Scan for the cell matching the given text and deliver its (x, y) coordinate at center. 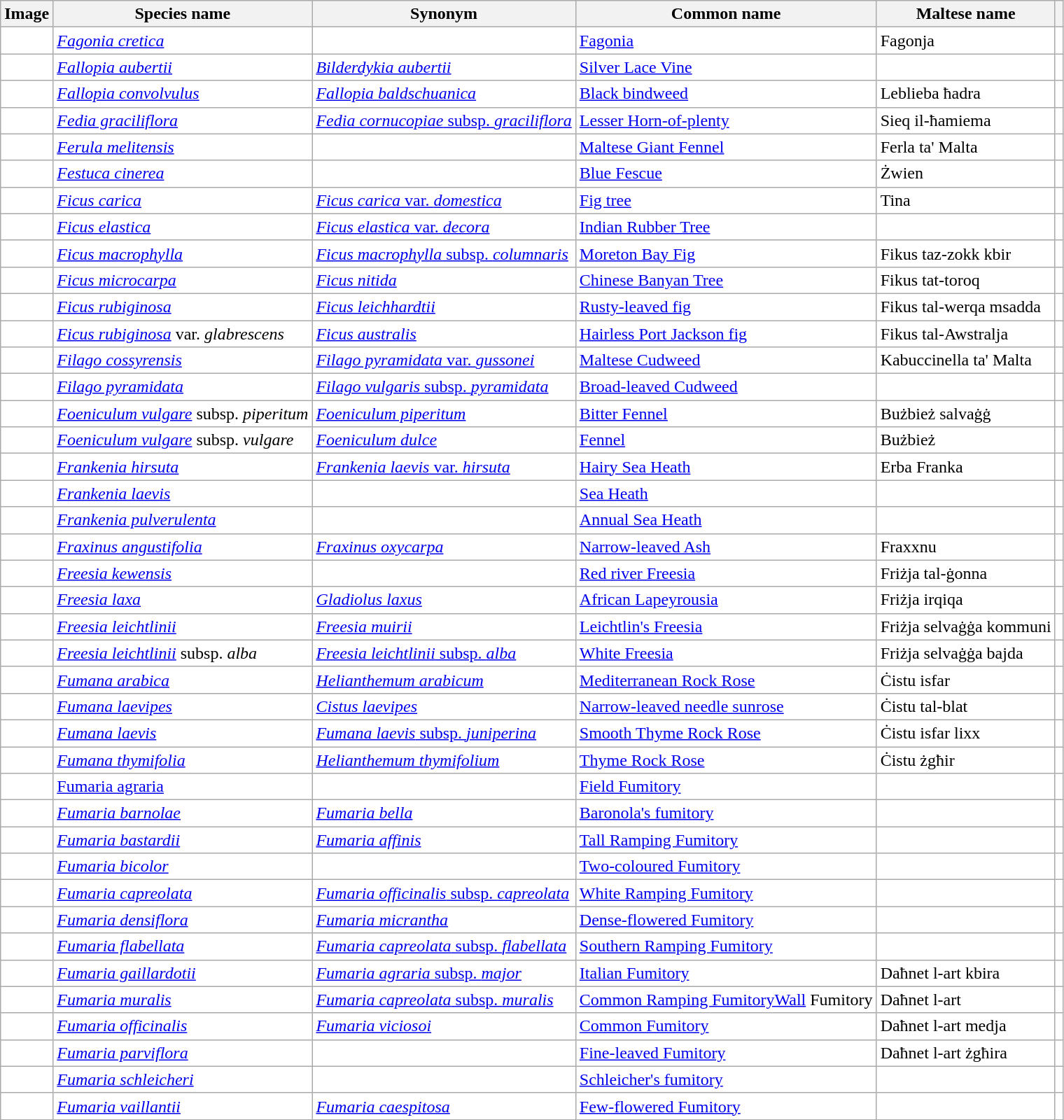
Tall Ramping Fumitory (726, 840)
Foeniculum vulgare subsp. vulgare (183, 440)
Fumana laevis (183, 733)
Friżja tal-ġonna (966, 573)
Fumaria affinis (444, 840)
Sea Heath (726, 493)
Kabuccinella ta' Malta (966, 360)
Ficus australis (444, 334)
Ficus macrophylla (183, 253)
Sieq il-ħamiema (966, 120)
Italian Fumitory (726, 973)
Erba Franka (966, 467)
Synonym (444, 14)
Fagonia (726, 41)
Ċistu isfar (966, 680)
Helianthemum thymifolium (444, 759)
Ficus macrophylla subsp. columnaris (444, 253)
Ficus elastica (183, 227)
Schleicher's fumitory (726, 1079)
Fumaria capreolata (183, 893)
Dense-flowered Fumitory (726, 920)
Ċistu żgħir (966, 759)
Leblieba ħadra (966, 94)
Friżja irqiqa (966, 600)
Fine-leaved Fumitory (726, 1053)
Fallopia aubertii (183, 67)
Common Fumitory (726, 1026)
Ficus rubiginosa (183, 307)
African Lapeyrousia (726, 600)
Freesia kewensis (183, 573)
Frankenia laevis (183, 493)
Żwien (966, 174)
Fumaria agraria subsp. major (444, 973)
Few-flowered Fumitory (726, 1106)
Thyme Rock Rose (726, 759)
Lesser Horn-of-plenty (726, 120)
Fumaria caespitosa (444, 1106)
Frankenia pulverulenta (183, 520)
Fikus taz-zokk kbir (966, 253)
Narrow-leaved Ash (726, 547)
Fumaria schleicheri (183, 1079)
Mediterranean Rock Rose (726, 680)
Fumaria vaillantii (183, 1106)
Freesia muirii (444, 626)
Daħnet l-art (966, 1000)
Fumaria parviflora (183, 1053)
Narrow-leaved needle sunrose (726, 706)
Ficus leichhardtii (444, 307)
Species name (183, 14)
Fumaria officinalis subsp. capreolata (444, 893)
White Ramping Fumitory (726, 893)
Ficus elastica var. decora (444, 227)
Gladiolus laxus (444, 600)
Hairy Sea Heath (726, 467)
Foeniculum vulgare subsp. piperitum (183, 414)
Fagonia cretica (183, 41)
Maltese Cudweed (726, 360)
Fumaria micrantha (444, 920)
Freesia leichtlinii (183, 626)
Daħnet l-art kbira (966, 973)
Fraxinus angustifolia (183, 547)
Hairless Port Jackson fig (726, 334)
Fumaria viciosoi (444, 1026)
Fumana laevis subsp. juniperina (444, 733)
Fig tree (726, 200)
Fumaria bella (444, 813)
Fallopia convolvulus (183, 94)
Fumaria gaillardotii (183, 973)
Fumaria muralis (183, 1000)
Southern Ramping Fumitory (726, 946)
Ficus rubiginosa var. glabrescens (183, 334)
Fumaria densiflora (183, 920)
Blue Fescue (726, 174)
Frankenia hirsuta (183, 467)
Fumaria barnolae (183, 813)
Baronola's fumitory (726, 813)
Maltese Giant Fennel (726, 147)
Fumaria officinalis (183, 1026)
Smooth Thyme Rock Rose (726, 733)
Fikus tat-toroq (966, 280)
Bużbież (966, 440)
Field Fumitory (726, 787)
Red river Freesia (726, 573)
Daħnet l-art żgħira (966, 1053)
Moreton Bay Fig (726, 253)
White Freesia (726, 653)
Filago pyramidata var. gussonei (444, 360)
Filago vulgaris subsp. pyramidata (444, 387)
Freesia laxa (183, 600)
Festuca cinerea (183, 174)
Leichtlin's Freesia (726, 626)
Ficus microcarpa (183, 280)
Filago cossyrensis (183, 360)
Fumaria bastardii (183, 840)
Filago pyramidata (183, 387)
Ċistu tal-blat (966, 706)
Silver Lace Vine (726, 67)
Frankenia laevis var. hirsuta (444, 467)
Broad-leaved Cudweed (726, 387)
Foeniculum piperitum (444, 414)
Black bindweed (726, 94)
Ficus carica var. domestica (444, 200)
Fumana arabica (183, 680)
Fedia graciliflora (183, 120)
Fumaria capreolata subsp. muralis (444, 1000)
Two-coloured Fumitory (726, 867)
Fedia cornucopiae subsp. graciliflora (444, 120)
Fumaria agraria (183, 787)
Foeniculum dulce (444, 440)
Fumaria bicolor (183, 867)
Tina (966, 200)
Fumaria flabellata (183, 946)
Friżja selvaġġa bajda (966, 653)
Fraxxnu (966, 547)
Ficus carica (183, 200)
Daħnet l-art medja (966, 1026)
Rusty-leaved fig (726, 307)
Ficus nitida (444, 280)
Common name (726, 14)
Fikus tal-Awstralja (966, 334)
Ferula melitensis (183, 147)
Indian Rubber Tree (726, 227)
Fumana laevipes (183, 706)
Cistus laevipes (444, 706)
Fraxinus oxycarpa (444, 547)
Fumaria capreolata subsp. flabellata (444, 946)
Friżja selvaġġa kommuni (966, 626)
Bużbież salvaġġ (966, 414)
Fikus tal-werqa msadda (966, 307)
Fennel (726, 440)
Ferla ta' Malta (966, 147)
Bitter Fennel (726, 414)
Annual Sea Heath (726, 520)
Maltese name (966, 14)
Fagonja (966, 41)
Image (27, 14)
Fumana thymifolia (183, 759)
Helianthemum arabicum (444, 680)
Fallopia baldschuanica (444, 94)
Bilderdykia aubertii (444, 67)
Chinese Banyan Tree (726, 280)
Ċistu isfar lixx (966, 733)
Common Ramping FumitoryWall Fumitory (726, 1000)
